Find where the given text appears and provide that cell's center as (x, y) coordinate. 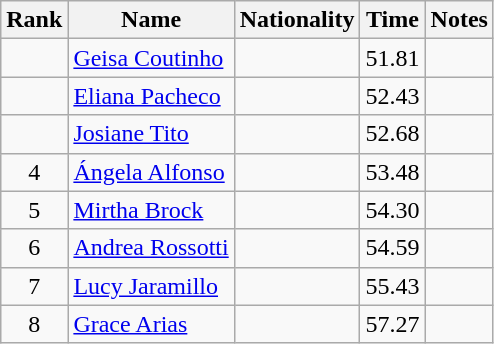
8 (34, 324)
54.59 (392, 248)
6 (34, 248)
55.43 (392, 286)
Geisa Coutinho (151, 58)
7 (34, 286)
Josiane Tito (151, 134)
Notes (459, 20)
Andrea Rossotti (151, 248)
Nationality (297, 20)
4 (34, 172)
54.30 (392, 210)
Eliana Pacheco (151, 96)
Time (392, 20)
Ángela Alfonso (151, 172)
5 (34, 210)
52.43 (392, 96)
52.68 (392, 134)
Rank (34, 20)
Name (151, 20)
Lucy Jaramillo (151, 286)
Mirtha Brock (151, 210)
57.27 (392, 324)
51.81 (392, 58)
53.48 (392, 172)
Grace Arias (151, 324)
